Provide the (x, y) coordinate of the cell's center where the given text is located.  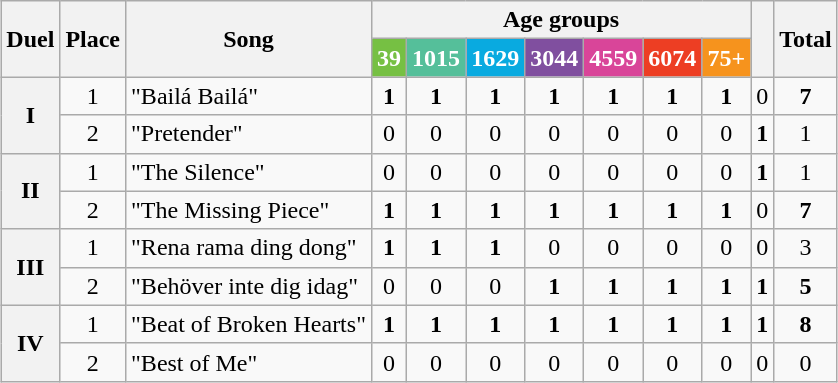
I (30, 115)
III (30, 267)
4559 (614, 58)
IV (30, 343)
"Rena rama ding dong" (249, 248)
"The Missing Piece" (249, 210)
1015 (436, 58)
"The Silence" (249, 172)
1629 (496, 58)
Total (806, 39)
39 (388, 58)
II (30, 191)
"Beat of Broken Hearts" (249, 324)
"Best of Me" (249, 362)
8 (806, 324)
5 (806, 286)
Duel (30, 39)
Place (93, 39)
6074 (672, 58)
Age groups (560, 20)
"Bailá Bailá" (249, 96)
Song (249, 39)
"Pretender" (249, 134)
75+ (726, 58)
3044 (554, 58)
3 (806, 248)
"Behöver inte dig idag" (249, 286)
